Scan for the cell matching the given text and deliver its [x, y] coordinate at center. 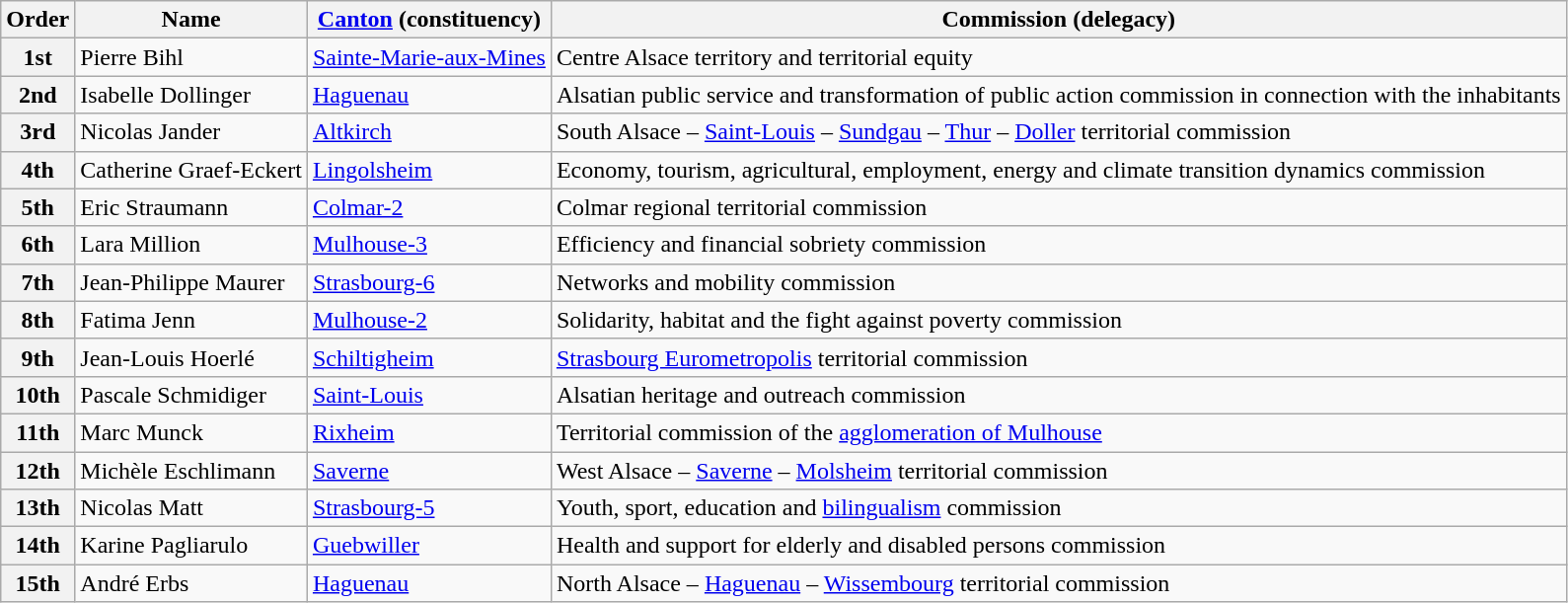
10th [37, 395]
Order [37, 20]
11th [37, 432]
Strasbourg-5 [428, 508]
13th [37, 508]
Economy, tourism, agricultural, employment, energy and climate transition dynamics commission [1058, 170]
9th [37, 357]
1st [37, 57]
15th [37, 583]
Michèle Eschlimann [191, 471]
Schiltigheim [428, 357]
6th [37, 245]
Networks and mobility commission [1058, 282]
Pierre Bihl [191, 57]
2nd [37, 95]
4th [37, 170]
Eric Straumann [191, 207]
Canton (constituency) [428, 20]
Sainte-Marie-aux-Mines [428, 57]
Guebwiller [428, 546]
Saverne [428, 471]
Efficiency and financial sobriety commission [1058, 245]
Lingolsheim [428, 170]
Alsatian public service and transformation of public action commission in connection with the inhabitants [1058, 95]
Colmar regional territorial commission [1058, 207]
Youth, sport, education and bilingualism commission [1058, 508]
12th [37, 471]
Colmar-2 [428, 207]
Mulhouse-3 [428, 245]
14th [37, 546]
Nicolas Matt [191, 508]
Name [191, 20]
8th [37, 320]
André Erbs [191, 583]
Jean-Louis Hoerlé [191, 357]
5th [37, 207]
Jean-Philippe Maurer [191, 282]
Lara Million [191, 245]
Rixheim [428, 432]
North Alsace – Haguenau – Wissembourg territorial commission [1058, 583]
Catherine Graef-Eckert [191, 170]
Solidarity, habitat and the fight against poverty commission [1058, 320]
West Alsace – Saverne – Molsheim territorial commission [1058, 471]
Strasbourg Eurometropolis territorial commission [1058, 357]
Altkirch [428, 132]
Karine Pagliarulo [191, 546]
Alsatian heritage and outreach commission [1058, 395]
7th [37, 282]
Mulhouse-2 [428, 320]
Commission (delegacy) [1058, 20]
Territorial commission of the agglomeration of Mulhouse [1058, 432]
Marc Munck [191, 432]
Fatima Jenn [191, 320]
Strasbourg-6 [428, 282]
Health and support for elderly and disabled persons commission [1058, 546]
Nicolas Jander [191, 132]
Pascale Schmidiger [191, 395]
Saint-Louis [428, 395]
3rd [37, 132]
Centre Alsace territory and territorial equity [1058, 57]
South Alsace – Saint-Louis – Sundgau – Thur – Doller territorial commission [1058, 132]
Isabelle Dollinger [191, 95]
